Detect which cell encompasses the target text, then output its [x, y] center coordinate. 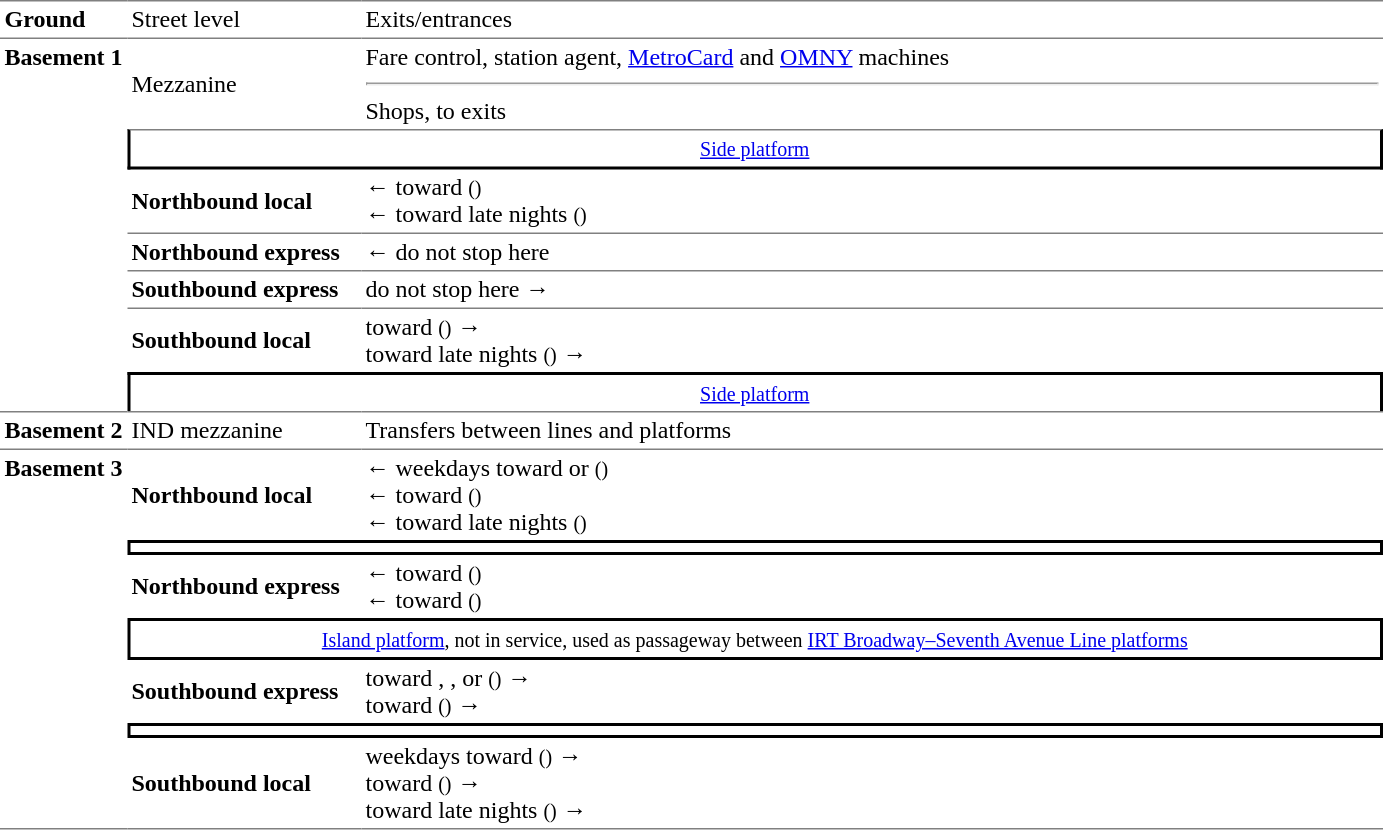
Street level [244, 20]
Basement 2 [64, 430]
← toward ()← toward late nights () [872, 202]
Island platform, not in service, used as passageway between IRT Broadway–Seventh Avenue Line platforms [755, 639]
Mezzanine [244, 84]
Ground [64, 20]
Basement 1 [64, 225]
toward () → toward late nights () → [872, 340]
← toward () ← toward () [872, 586]
← do not stop here [872, 251]
Basement 3 [64, 638]
← weekdays toward or () ← toward ()← toward late nights () [872, 494]
IND mezzanine [244, 430]
weekdays toward () → toward () → toward late nights () → [872, 784]
do not stop here → [872, 289]
toward , , or () → toward () → [872, 692]
Exits/entrances [872, 20]
Fare control, station agent, MetroCard and OMNY machinesShops, to exits [872, 84]
Transfers between lines and platforms [872, 430]
